Return the (X, Y) coordinate for the center point of the cell that contains the specified text.  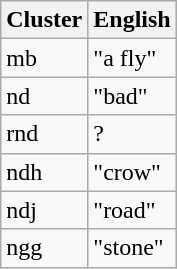
ngg (44, 248)
"bad" (132, 96)
mb (44, 58)
ndj (44, 210)
"crow" (132, 172)
nd (44, 96)
? (132, 134)
Cluster (44, 20)
"road" (132, 210)
ndh (44, 172)
rnd (44, 134)
"a fly" (132, 58)
English (132, 20)
"stone" (132, 248)
